For the text-containing cell, return its midpoint in [x, y] coordinate format. 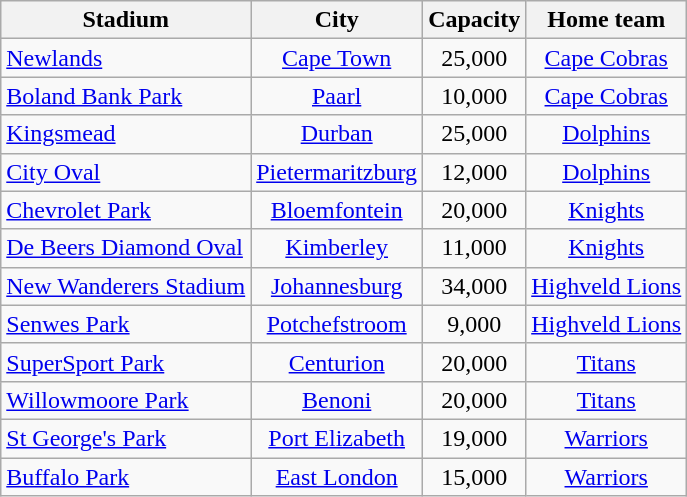
9,000 [474, 324]
Kingsmead [126, 134]
New Wanderers Stadium [126, 286]
Stadium [126, 20]
Capacity [474, 20]
12,000 [474, 172]
City Oval [126, 172]
Willowmoore Park [126, 400]
Potchefstroom [337, 324]
Benoni [337, 400]
19,000 [474, 438]
15,000 [474, 477]
Kimberley [337, 248]
Buffalo Park [126, 477]
Port Elizabeth [337, 438]
Home team [606, 20]
Bloemfontein [337, 210]
10,000 [474, 96]
Paarl [337, 96]
34,000 [474, 286]
De Beers Diamond Oval [126, 248]
East London [337, 477]
City [337, 20]
SuperSport Park [126, 362]
Newlands [126, 58]
Johannesburg [337, 286]
11,000 [474, 248]
Pietermaritzburg [337, 172]
Durban [337, 134]
Centurion [337, 362]
Senwes Park [126, 324]
Cape Town [337, 58]
Chevrolet Park [126, 210]
St George's Park [126, 438]
Boland Bank Park [126, 96]
